Capture the cell that displays the provided text and extract its (x, y) central coordinate. 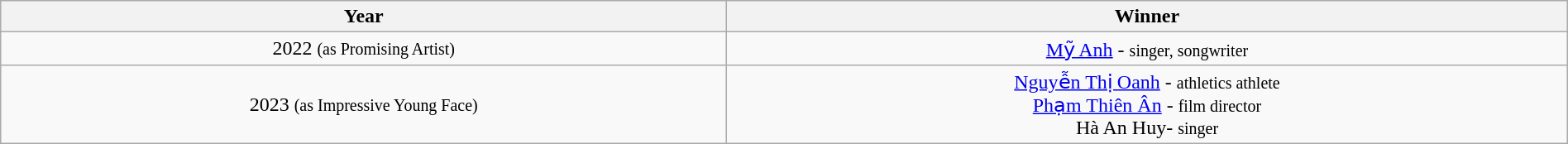
Nguyễn Thị Oanh - athletics athletePhạm Thiên Ân - film directorHà An Huy- singer (1148, 104)
2022 (as Promising Artist) (364, 49)
2023 (as Impressive Young Face) (364, 104)
Mỹ Anh - singer, songwriter (1148, 49)
Winner (1148, 17)
Year (364, 17)
